Return the (x, y) coordinate for the center point of the cell that contains the specified text.  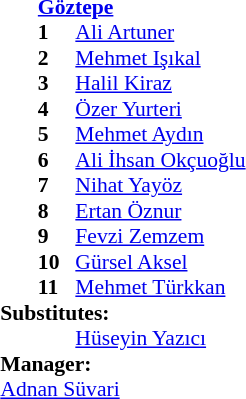
10 (57, 262)
Gürsel Aksel (160, 262)
Mehmet Işıkal (160, 58)
8 (57, 211)
Halil Kiraz (160, 83)
Hüseyin Yazıcı (160, 339)
9 (57, 237)
Ali İhsan Okçuoğlu (160, 160)
6 (57, 160)
Substitutes: (122, 313)
Özer Yurteri (160, 109)
Fevzi Zemzem (160, 237)
Ali Artuner (160, 33)
Mehmet Aydın (160, 135)
3 (57, 83)
Nihat Yayöz (160, 185)
Ertan Öznur (160, 211)
5 (57, 135)
11 (57, 287)
4 (57, 109)
2 (57, 58)
1 (57, 33)
7 (57, 185)
Mehmet Türkkan (160, 287)
Manager: (122, 364)
